Identify which cell holds the provided text, then report its [X, Y] central coordinate. 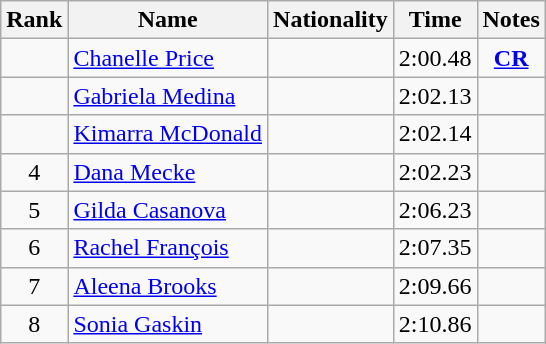
Time [435, 20]
2:10.86 [435, 324]
Kimarra McDonald [168, 134]
Gabriela Medina [168, 96]
2:07.35 [435, 248]
Rachel François [168, 248]
6 [34, 248]
2:09.66 [435, 286]
Dana Mecke [168, 172]
7 [34, 286]
2:02.23 [435, 172]
2:02.14 [435, 134]
Rank [34, 20]
2:00.48 [435, 58]
Notes [511, 20]
5 [34, 210]
Chanelle Price [168, 58]
Name [168, 20]
2:02.13 [435, 96]
Gilda Casanova [168, 210]
CR [511, 58]
Nationality [331, 20]
4 [34, 172]
Sonia Gaskin [168, 324]
2:06.23 [435, 210]
8 [34, 324]
Aleena Brooks [168, 286]
